Search for the cell housing the specified text and yield its (x, y) center coordinate. 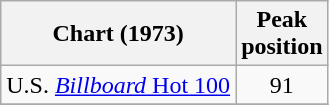
Peakposition (282, 34)
91 (282, 85)
Chart (1973) (118, 34)
U.S. Billboard Hot 100 (118, 85)
